Find where the given text appears and provide that cell's center as (x, y) coordinate. 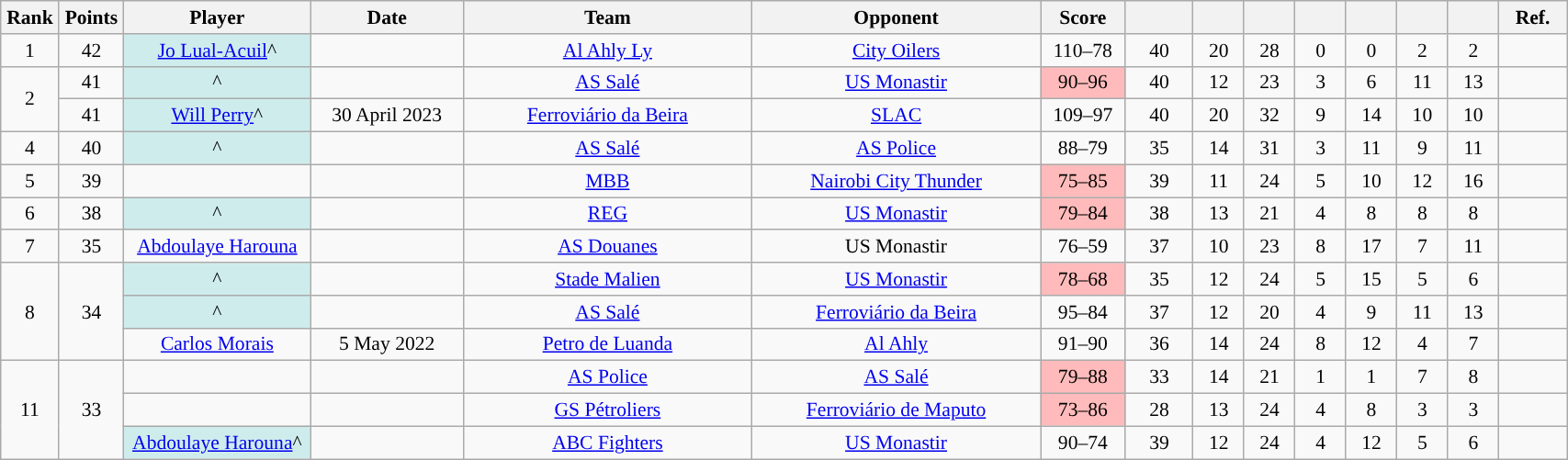
90–74 (1083, 443)
95–84 (1083, 312)
Carlos Morais (217, 344)
Ferroviário de Maputo (896, 410)
Abdoulaye Harouna (217, 247)
79–88 (1083, 377)
31 (1269, 149)
Abdoulaye Harouna^ (217, 443)
110–78 (1083, 50)
34 (92, 312)
SLAC (896, 116)
15 (1371, 279)
AS Douanes (607, 247)
Team (607, 17)
Opponent (896, 17)
Date (387, 17)
88–79 (1083, 149)
Will Perry^ (217, 116)
Ref. (1533, 17)
79–84 (1083, 214)
109–97 (1083, 116)
32 (1269, 116)
Points (92, 17)
Score (1083, 17)
MBB (607, 181)
90–96 (1083, 83)
75–85 (1083, 181)
78–68 (1083, 279)
Player (217, 17)
16 (1473, 181)
GS Pétroliers (607, 410)
Al Ahly (896, 344)
73–86 (1083, 410)
42 (92, 50)
36 (1159, 344)
76–59 (1083, 247)
Jo Lual-Acuil^ (217, 50)
91–90 (1083, 344)
REG (607, 214)
Rank (29, 17)
Stade Malien (607, 279)
Al Ahly Ly (607, 50)
5 May 2022 (387, 344)
30 April 2023 (387, 116)
City Oilers (896, 50)
Nairobi City Thunder (896, 181)
17 (1371, 247)
Petro de Luanda (607, 344)
ABC Fighters (607, 443)
